Pinpoint the cell where the given text exists, returning its (x, y) midpoint coordinate. 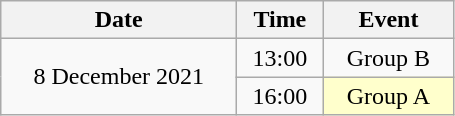
Date (119, 20)
13:00 (280, 58)
Group B (388, 58)
8 December 2021 (119, 77)
Group A (388, 96)
Time (280, 20)
16:00 (280, 96)
Event (388, 20)
